Find where the given text appears and provide that cell's center as [X, Y] coordinate. 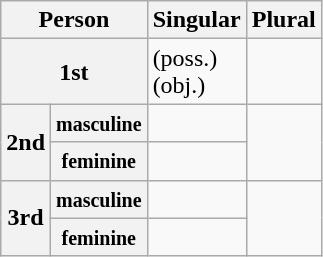
1st [74, 72]
(poss.) (obj.) [196, 72]
3rd [26, 218]
Person [74, 20]
Singular [196, 20]
2nd [26, 142]
Plural [284, 20]
